For the text-containing cell, return its midpoint in [x, y] coordinate format. 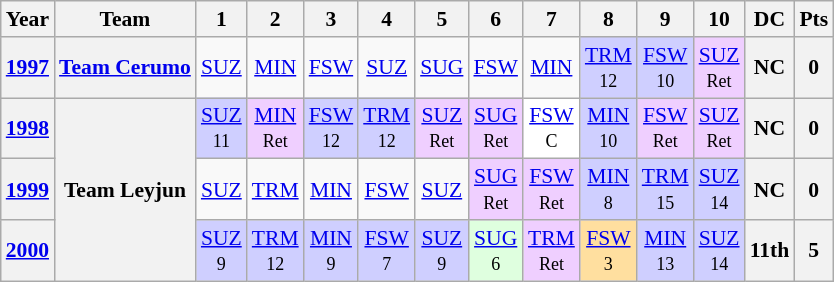
TRM [276, 190]
7 [552, 19]
MIN8 [608, 190]
FSW12 [332, 128]
10 [720, 19]
MIN13 [666, 250]
MIN10 [608, 128]
FSW10 [666, 68]
11th [770, 250]
Pts [814, 19]
8 [608, 19]
TRM15 [666, 190]
MINRet [276, 128]
TRMRet [552, 250]
1999 [28, 190]
DC [770, 19]
Team [125, 19]
SUZ11 [222, 128]
FSW3 [608, 250]
2000 [28, 250]
MIN9 [332, 250]
SUG6 [496, 250]
9 [666, 19]
1997 [28, 68]
FSW7 [386, 250]
FSWC [552, 128]
6 [496, 19]
Team Leyjun [125, 190]
Year [28, 19]
4 [386, 19]
2 [276, 19]
1 [222, 19]
SUG [442, 68]
Team Cerumo [125, 68]
1998 [28, 128]
3 [332, 19]
